From the cell containing the given text, extract its center point as (X, Y) coordinate. 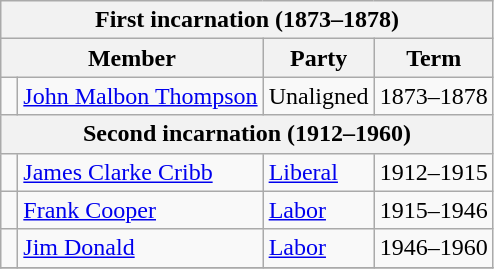
First incarnation (1873–1878) (247, 20)
Second incarnation (1912–1960) (247, 134)
John Malbon Thompson (140, 96)
1946–1960 (434, 248)
1912–1915 (434, 172)
Member (132, 58)
James Clarke Cribb (140, 172)
1915–1946 (434, 210)
Term (434, 58)
Unaligned (318, 96)
Frank Cooper (140, 210)
Party (318, 58)
1873–1878 (434, 96)
Jim Donald (140, 248)
Liberal (318, 172)
